Pinpoint the cell where the given text exists, returning its (X, Y) midpoint coordinate. 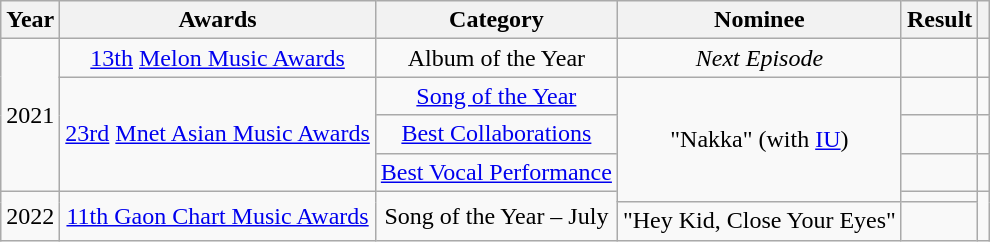
Best Vocal Performance (496, 172)
Best Collaborations (496, 134)
Result (939, 20)
Next Episode (759, 58)
Album of the Year (496, 58)
11th Gaon Chart Music Awards (218, 216)
Year (30, 20)
"Nakka" (with IU) (759, 140)
Category (496, 20)
Awards (218, 20)
Song of the Year (496, 96)
Song of the Year – July (496, 216)
13th Melon Music Awards (218, 58)
"Hey Kid, Close Your Eyes" (759, 221)
Nominee (759, 20)
2022 (30, 216)
2021 (30, 115)
23rd Mnet Asian Music Awards (218, 134)
